Capture the cell that displays the provided text and extract its (X, Y) central coordinate. 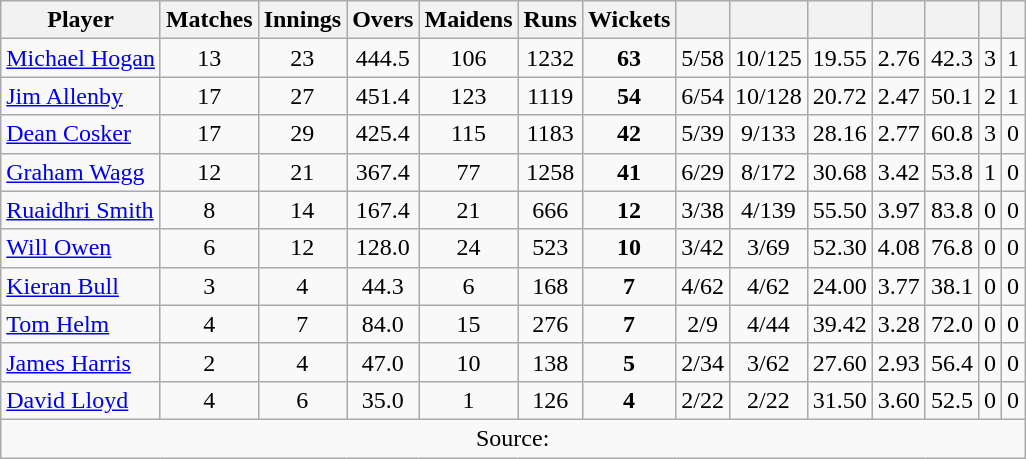
3.97 (898, 210)
6/29 (703, 172)
3.28 (898, 324)
84.0 (383, 324)
23 (302, 58)
54 (628, 96)
Runs (550, 20)
Kieran Bull (81, 286)
27 (302, 96)
72.0 (952, 324)
8 (209, 210)
Tom Helm (81, 324)
Matches (209, 20)
56.4 (952, 362)
42 (628, 134)
55.50 (840, 210)
19.55 (840, 58)
Maidens (468, 20)
52.30 (840, 248)
276 (550, 324)
128.0 (383, 248)
42.3 (952, 58)
10/128 (768, 96)
Player (81, 20)
3.77 (898, 286)
425.4 (383, 134)
666 (550, 210)
3/42 (703, 248)
2.93 (898, 362)
James Harris (81, 362)
Overs (383, 20)
3/69 (768, 248)
167.4 (383, 210)
28.16 (840, 134)
Innings (302, 20)
24 (468, 248)
41 (628, 172)
444.5 (383, 58)
2/34 (703, 362)
14 (302, 210)
8/172 (768, 172)
4/139 (768, 210)
106 (468, 58)
Michael Hogan (81, 58)
523 (550, 248)
Jim Allenby (81, 96)
5 (628, 362)
38.1 (952, 286)
77 (468, 172)
Source: (513, 438)
2/9 (703, 324)
Graham Wagg (81, 172)
5/58 (703, 58)
Ruaidhri Smith (81, 210)
30.68 (840, 172)
29 (302, 134)
126 (550, 400)
367.4 (383, 172)
50.1 (952, 96)
83.8 (952, 210)
3.42 (898, 172)
4/44 (768, 324)
44.3 (383, 286)
6/54 (703, 96)
123 (468, 96)
31.50 (840, 400)
2.47 (898, 96)
63 (628, 58)
Wickets (628, 20)
3/62 (768, 362)
20.72 (840, 96)
1232 (550, 58)
39.42 (840, 324)
27.60 (840, 362)
David Lloyd (81, 400)
4.08 (898, 248)
10/125 (768, 58)
1258 (550, 172)
138 (550, 362)
35.0 (383, 400)
Dean Cosker (81, 134)
451.4 (383, 96)
52.5 (952, 400)
53.8 (952, 172)
2.77 (898, 134)
3.60 (898, 400)
76.8 (952, 248)
115 (468, 134)
5/39 (703, 134)
2.76 (898, 58)
24.00 (840, 286)
3/38 (703, 210)
1183 (550, 134)
Will Owen (81, 248)
9/133 (768, 134)
13 (209, 58)
15 (468, 324)
60.8 (952, 134)
47.0 (383, 362)
168 (550, 286)
1119 (550, 96)
